Identify which cell holds the provided text, then report its [x, y] central coordinate. 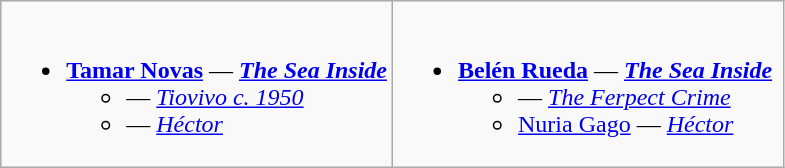
Belén Rueda — The Sea Inside — The Ferpect CrimeNuria Gago — Héctor [589, 84]
Tamar Novas — The Sea Inside — Tiovivo c. 1950 — Héctor [197, 84]
